Pinpoint the cell where the given text exists, returning its [X, Y] midpoint coordinate. 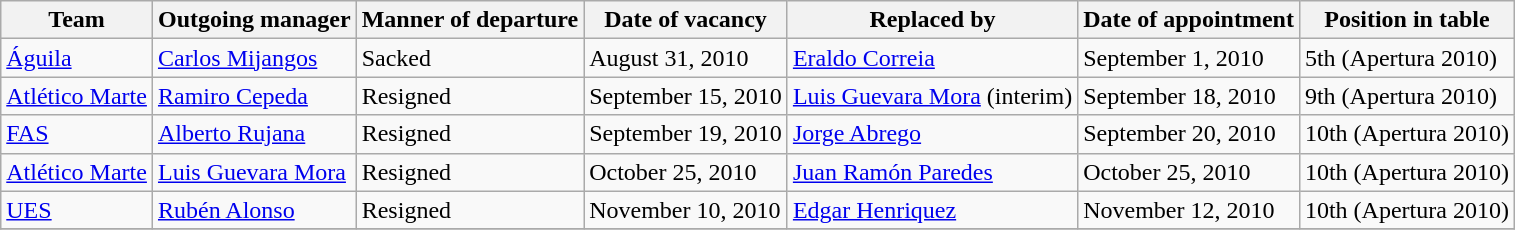
September 20, 2010 [1189, 134]
Outgoing manager [254, 20]
Luis Guevara Mora [254, 172]
Position in table [1406, 20]
November 12, 2010 [1189, 210]
5th (Apertura 2010) [1406, 58]
Date of appointment [1189, 20]
Date of vacancy [686, 20]
Ramiro Cepeda [254, 96]
Jorge Abrego [932, 134]
Replaced by [932, 20]
Sacked [470, 58]
UES [77, 210]
November 10, 2010 [686, 210]
September 18, 2010 [1189, 96]
Edgar Henriquez [932, 210]
FAS [77, 134]
Rubén Alonso [254, 210]
Team [77, 20]
September 19, 2010 [686, 134]
Juan Ramón Paredes [932, 172]
Águila [77, 58]
Manner of departure [470, 20]
September 1, 2010 [1189, 58]
Luis Guevara Mora (interim) [932, 96]
September 15, 2010 [686, 96]
Alberto Rujana [254, 134]
Carlos Mijangos [254, 58]
Eraldo Correia [932, 58]
August 31, 2010 [686, 58]
9th (Apertura 2010) [1406, 96]
